Identify which cell holds the provided text, then report its [x, y] central coordinate. 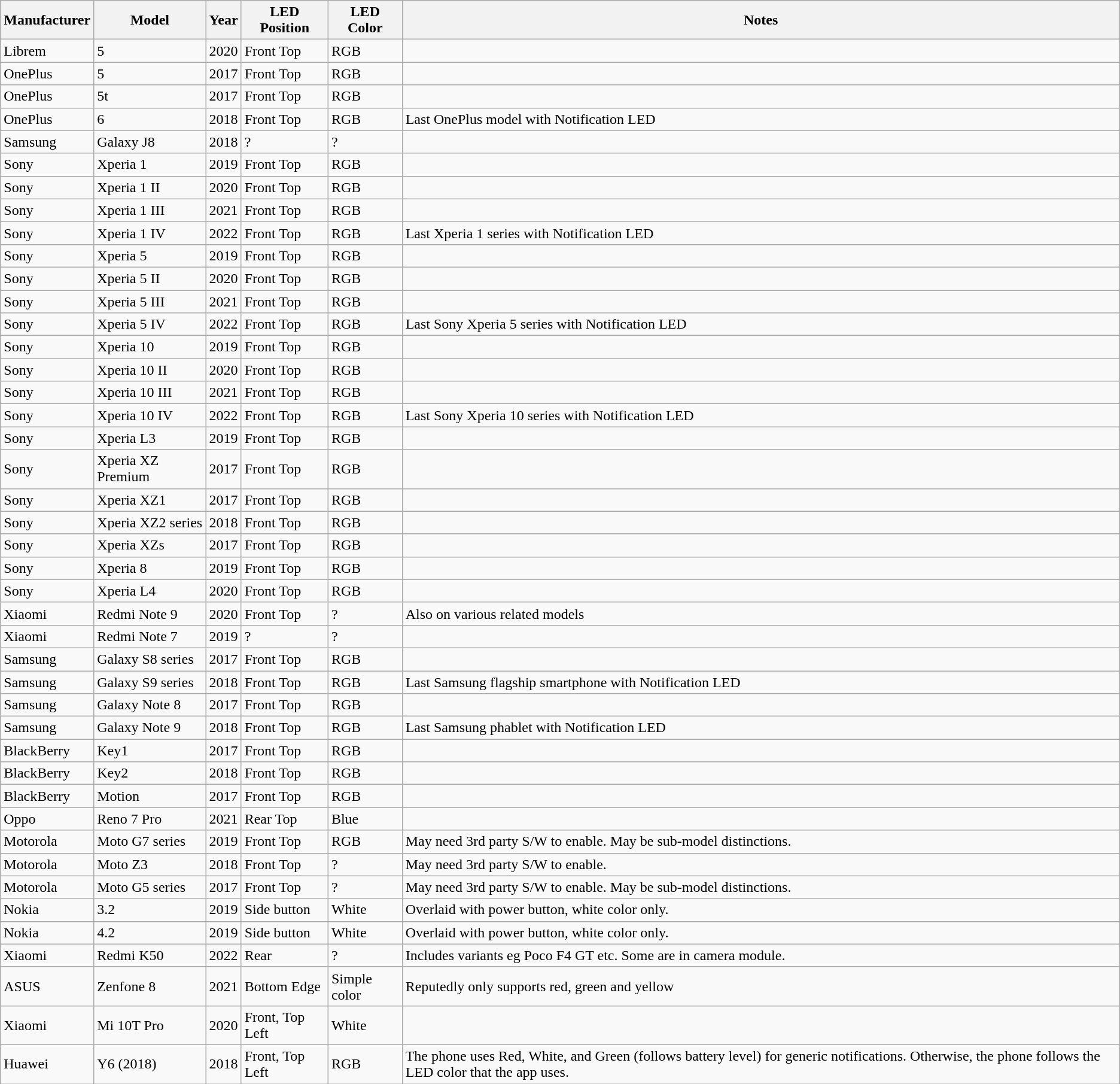
Last Xperia 1 series with Notification LED [761, 233]
Last OnePlus model with Notification LED [761, 119]
Xperia 1 [150, 165]
Xperia XZ1 [150, 500]
Redmi Note 9 [150, 614]
ASUS [47, 986]
Xperia 10 [150, 347]
Xperia 5 II [150, 278]
Last Sony Xperia 5 series with Notification LED [761, 324]
Xperia 1 III [150, 210]
Xperia 5 IV [150, 324]
Year [224, 20]
Reputedly only supports red, green and yellow [761, 986]
Xperia XZs [150, 545]
Last Samsung phablet with Notification LED [761, 728]
Redmi Note 7 [150, 636]
Moto G7 series [150, 842]
Oppo [47, 819]
Also on various related models [761, 614]
Motion [150, 796]
Galaxy J8 [150, 142]
Xperia 1 II [150, 187]
Galaxy Note 9 [150, 728]
Notes [761, 20]
Xperia 10 IV [150, 415]
Huawei [47, 1064]
Xperia 10 II [150, 370]
LED Position [285, 20]
4.2 [150, 933]
Zenfone 8 [150, 986]
Last Samsung flagship smartphone with Notification LED [761, 682]
Mi 10T Pro [150, 1025]
Xperia 5 III [150, 301]
5t [150, 96]
Moto G5 series [150, 887]
Model [150, 20]
6 [150, 119]
Redmi K50 [150, 955]
Librem [47, 51]
The phone uses Red, White, and Green (follows battery level) for generic notifications. Otherwise, the phone follows the LED color that the app uses. [761, 1064]
Xperia 1 IV [150, 233]
Moto Z3 [150, 864]
Rear [285, 955]
Xperia 8 [150, 568]
Xperia 5 [150, 256]
LED Color [365, 20]
May need 3rd party S/W to enable. [761, 864]
Xperia XZ Premium [150, 469]
Blue [365, 819]
Xperia L4 [150, 591]
Key1 [150, 751]
Last Sony Xperia 10 series with Notification LED [761, 415]
Galaxy S8 series [150, 659]
Includes variants eg Poco F4 GT etc. Some are in camera module. [761, 955]
Bottom Edge [285, 986]
Galaxy Note 8 [150, 705]
Xperia L3 [150, 438]
3.2 [150, 910]
Xperia 10 III [150, 393]
Galaxy S9 series [150, 682]
Y6 (2018) [150, 1064]
Simple color [365, 986]
Manufacturer [47, 20]
Key2 [150, 773]
Rear Top [285, 819]
Reno 7 Pro [150, 819]
Xperia XZ2 series [150, 523]
